Identify which cell holds the provided text, then report its (X, Y) central coordinate. 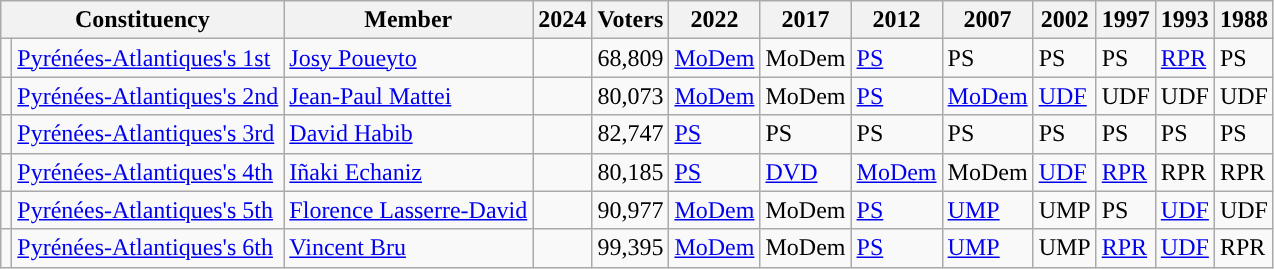
Vincent Bru (408, 248)
Constituency (142, 20)
82,747 (630, 134)
Pyrénées-Atlantiques's 3rd (148, 134)
Pyrénées-Atlantiques's 5th (148, 210)
Pyrénées-Atlantiques's 1st (148, 58)
2022 (714, 20)
2024 (562, 20)
Jean-Paul Mattei (408, 96)
DVD (806, 172)
Iñaki Echaniz (408, 172)
2017 (806, 20)
Pyrénées-Atlantiques's 6th (148, 248)
2002 (1064, 20)
Pyrénées-Atlantiques's 2nd (148, 96)
Member (408, 20)
1997 (1126, 20)
1988 (1244, 20)
1993 (1184, 20)
2007 (988, 20)
Pyrénées-Atlantiques's 4th (148, 172)
80,185 (630, 172)
Voters (630, 20)
68,809 (630, 58)
2012 (896, 20)
80,073 (630, 96)
David Habib (408, 134)
Florence Lasserre-David (408, 210)
99,395 (630, 248)
90,977 (630, 210)
Josy Poueyto (408, 58)
